From the cell containing the given text, extract its center point as [x, y] coordinate. 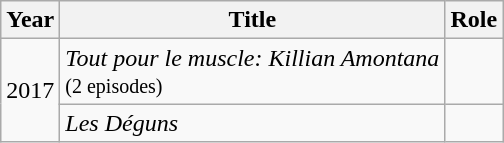
Les Déguns [252, 123]
2017 [30, 90]
Role [474, 20]
Tout pour le muscle: Killian Amontana(2 episodes) [252, 72]
Year [30, 20]
Title [252, 20]
